Determine the (X, Y) coordinate at the center of the cell enclosing the given text.  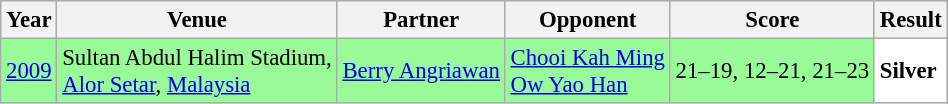
2009 (29, 72)
Partner (421, 20)
Berry Angriawan (421, 72)
Silver (910, 72)
Venue (197, 20)
Chooi Kah Ming Ow Yao Han (588, 72)
Sultan Abdul Halim Stadium,Alor Setar, Malaysia (197, 72)
21–19, 12–21, 21–23 (772, 72)
Result (910, 20)
Score (772, 20)
Opponent (588, 20)
Year (29, 20)
